Search for the cell housing the specified text and yield its [x, y] center coordinate. 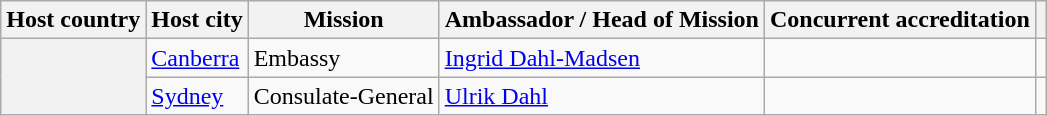
Mission [344, 20]
Ingrid Dahl-Madsen [602, 58]
Sydney [197, 96]
Consulate-General [344, 96]
Concurrent accreditation [900, 20]
Host city [197, 20]
Embassy [344, 58]
Ulrik Dahl [602, 96]
Host country [74, 20]
Canberra [197, 58]
Ambassador / Head of Mission [602, 20]
